For the text-containing cell, return its midpoint in [x, y] coordinate format. 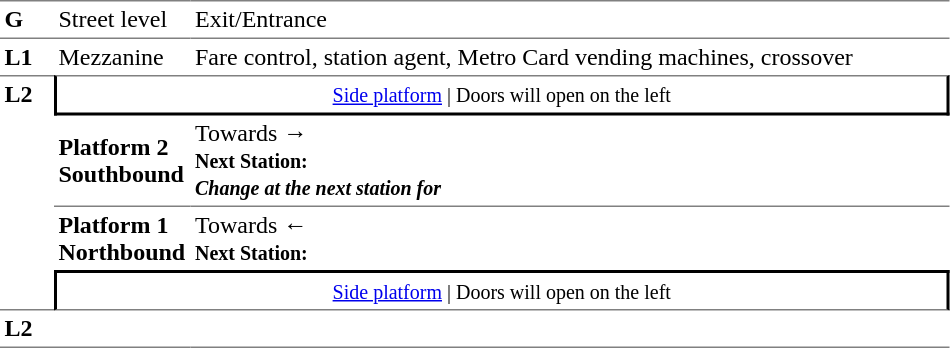
L1 [27, 57]
Fare control, station agent, Metro Card vending machines, crossover [570, 57]
Platform 2Southbound [122, 162]
Towards ← Next Station: [570, 238]
G [27, 20]
Towards → Next Station: Change at the next station for [570, 162]
Exit/Entrance [570, 20]
Platform 1Northbound [122, 238]
Mezzanine [122, 57]
Street level [122, 20]
